From the cell containing the given text, extract its center point as [x, y] coordinate. 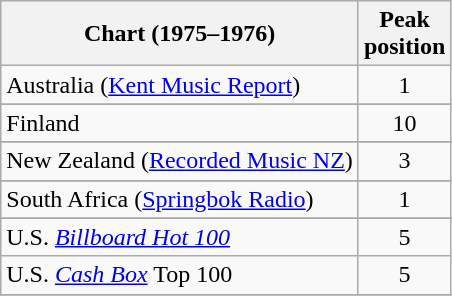
10 [404, 123]
New Zealand (Recorded Music NZ) [180, 161]
3 [404, 161]
Australia (Kent Music Report) [180, 85]
South Africa (Springbok Radio) [180, 199]
Chart (1975–1976) [180, 34]
Peakposition [404, 34]
U.S. Cash Box Top 100 [180, 275]
Finland [180, 123]
U.S. Billboard Hot 100 [180, 237]
